Identify which cell holds the provided text, then report its (x, y) central coordinate. 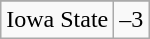
–3 (132, 20)
Iowa State (58, 20)
